Identify which cell holds the provided text, then report its (x, y) central coordinate. 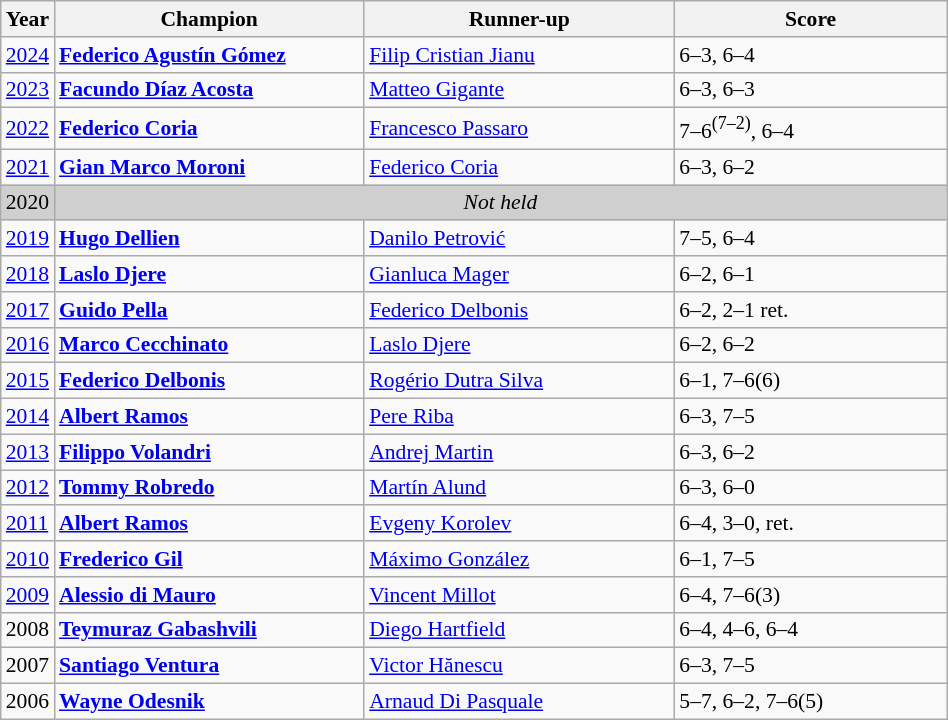
5–7, 6–2, 7–6(5) (810, 702)
2019 (28, 239)
6–2, 6–1 (810, 274)
2007 (28, 666)
Filip Cristian Jianu (519, 55)
2009 (28, 595)
Andrej Martin (519, 452)
6–4, 4–6, 6–4 (810, 630)
2017 (28, 310)
Federico Agustín Gómez (209, 55)
Arnaud Di Pasquale (519, 702)
Francesco Passaro (519, 128)
2010 (28, 559)
2018 (28, 274)
2008 (28, 630)
Guido Pella (209, 310)
Facundo Díaz Acosta (209, 90)
Gianluca Mager (519, 274)
Teymuraz Gabashvili (209, 630)
6–4, 7–6(3) (810, 595)
Champion (209, 19)
6–2, 2–1 ret. (810, 310)
Diego Hartfield (519, 630)
2013 (28, 452)
6–1, 7–6(6) (810, 381)
Score (810, 19)
2012 (28, 488)
2011 (28, 524)
Matteo Gigante (519, 90)
6–4, 3–0, ret. (810, 524)
6–3, 6–3 (810, 90)
2014 (28, 417)
Runner-up (519, 19)
Filippo Volandri (209, 452)
Marco Cecchinato (209, 345)
Santiago Ventura (209, 666)
Tommy Robredo (209, 488)
2022 (28, 128)
2023 (28, 90)
Gian Marco Moroni (209, 167)
2015 (28, 381)
2024 (28, 55)
Frederico Gil (209, 559)
Year (28, 19)
Wayne Odesnik (209, 702)
Alessio di Mauro (209, 595)
2020 (28, 203)
Danilo Petrović (519, 239)
Martín Alund (519, 488)
6–1, 7–5 (810, 559)
6–3, 6–0 (810, 488)
Not held (500, 203)
6–2, 6–2 (810, 345)
Rogério Dutra Silva (519, 381)
2016 (28, 345)
7–5, 6–4 (810, 239)
7–6(7–2), 6–4 (810, 128)
Máximo González (519, 559)
6–3, 6–4 (810, 55)
Victor Hănescu (519, 666)
Hugo Dellien (209, 239)
Vincent Millot (519, 595)
2021 (28, 167)
Pere Riba (519, 417)
Evgeny Korolev (519, 524)
2006 (28, 702)
